Return the (x, y) coordinate for the center point of the cell that contains the specified text.  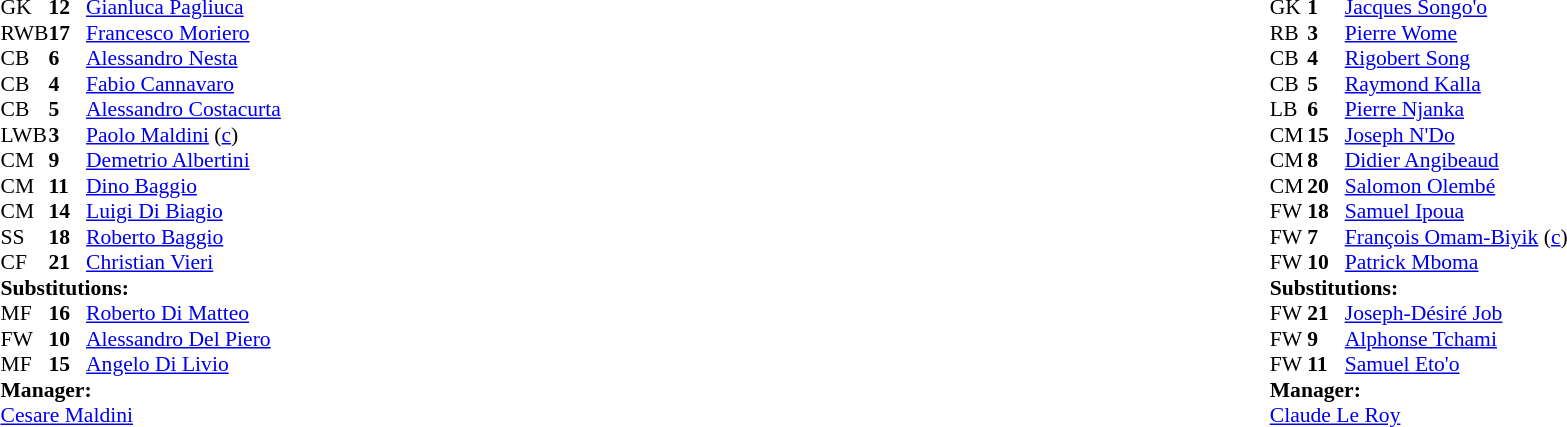
17 (67, 33)
LB (1289, 109)
Fabio Cannavaro (184, 84)
Alessandro Nesta (184, 59)
Angelo Di Livio (184, 365)
Christian Vieri (184, 263)
SS (24, 237)
Paolo Maldini (c) (184, 135)
8 (1326, 161)
LWB (24, 135)
Roberto Di Matteo (184, 313)
Manager: (140, 390)
Luigi Di Biagio (184, 211)
Francesco Moriero (184, 33)
16 (67, 313)
20 (1326, 186)
14 (67, 211)
Alessandro Costacurta (184, 109)
Alessandro Del Piero (184, 339)
RB (1289, 33)
Dino Baggio (184, 186)
Demetrio Albertini (184, 161)
RWB (24, 33)
7 (1326, 237)
Substitutions: (140, 288)
CF (24, 263)
Roberto Baggio (184, 237)
